Extract the (X, Y) coordinate from the center of the cell holding the provided text.  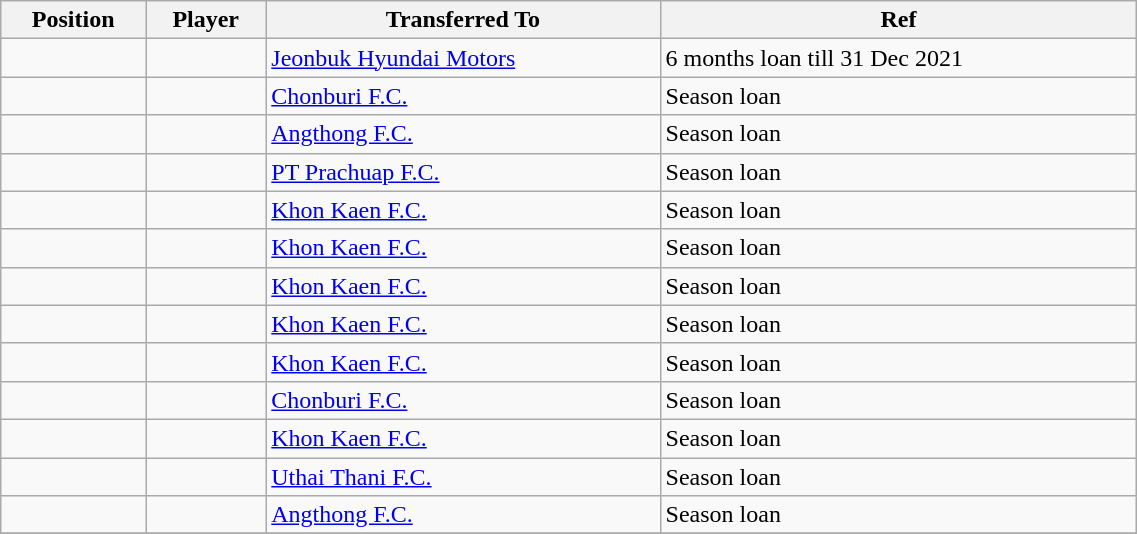
Player (206, 20)
Jeonbuk Hyundai Motors (463, 58)
Ref (898, 20)
PT Prachuap F.C. (463, 172)
Position (74, 20)
Transferred To (463, 20)
6 months loan till 31 Dec 2021 (898, 58)
Uthai Thani F.C. (463, 477)
